Detect which cell encompasses the target text, then output its [x, y] center coordinate. 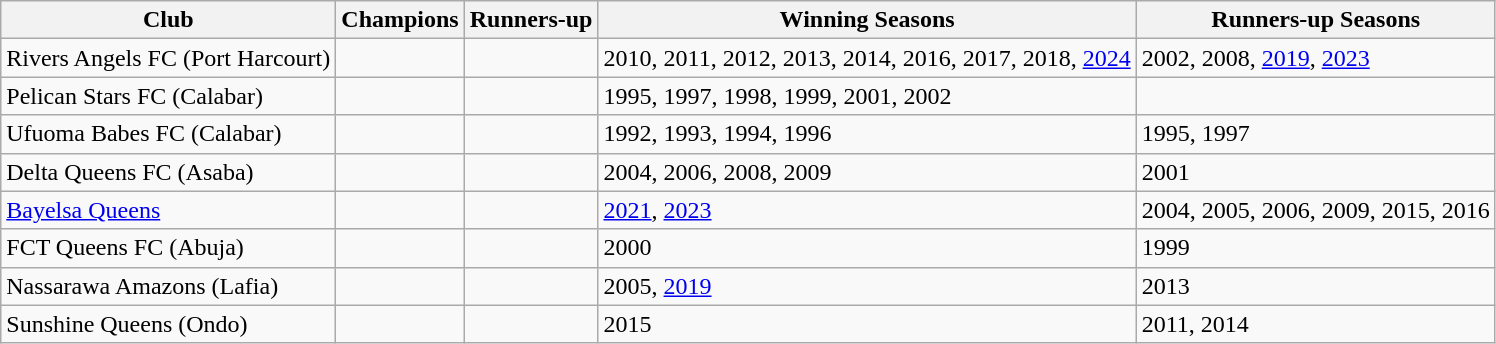
Pelican Stars FC (Calabar) [168, 96]
2010, 2011, 2012, 2013, 2014, 2016, 2017, 2018, 2024 [867, 58]
Rivers Angels FC (Port Harcourt) [168, 58]
Ufuoma Babes FC (Calabar) [168, 134]
1992, 1993, 1994, 1996 [867, 134]
2015 [867, 324]
2005, 2019 [867, 286]
2004, 2005, 2006, 2009, 2015, 2016 [1316, 210]
2021, 2023 [867, 210]
2002, 2008, 2019, 2023 [1316, 58]
Nassarawa Amazons (Lafia) [168, 286]
2013 [1316, 286]
1995, 1997, 1998, 1999, 2001, 2002 [867, 96]
2011, 2014 [1316, 324]
Club [168, 20]
1999 [1316, 248]
Winning Seasons [867, 20]
2001 [1316, 172]
1995, 1997 [1316, 134]
2004, 2006, 2008, 2009 [867, 172]
Sunshine Queens (Ondo) [168, 324]
2000 [867, 248]
Runners-up [531, 20]
Bayelsa Queens [168, 210]
FCT Queens FC (Abuja) [168, 248]
Runners-up Seasons [1316, 20]
Delta Queens FC (Asaba) [168, 172]
Champions [400, 20]
